Find where the given text appears and provide that cell's center as (X, Y) coordinate. 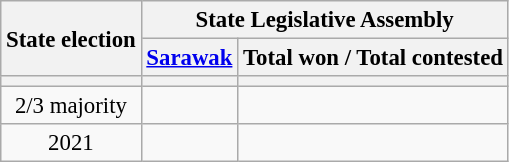
State Legislative Assembly (324, 20)
2021 (71, 143)
2/3 majority (71, 106)
State election (71, 38)
Total won / Total contested (374, 58)
Sarawak (190, 58)
